Find where the given text appears and provide that cell's center as [X, Y] coordinate. 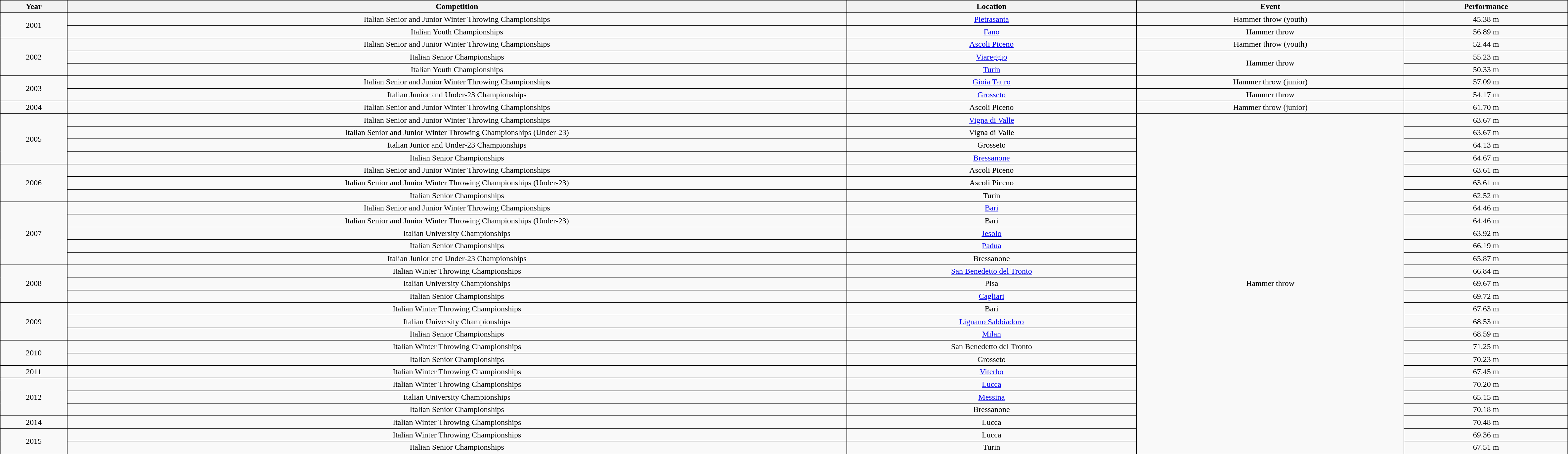
2006 [34, 183]
Viterbo [991, 372]
Event [1270, 7]
54.17 m [1486, 95]
69.36 m [1486, 435]
Cagliari [991, 296]
2007 [34, 233]
Messina [991, 397]
Location [991, 7]
68.53 m [1486, 321]
Competition [457, 7]
Viareggio [991, 57]
65.87 m [1486, 258]
66.19 m [1486, 246]
50.33 m [1486, 69]
Lignano Sabbiadoro [991, 321]
70.18 m [1486, 410]
62.52 m [1486, 196]
Performance [1486, 7]
2001 [34, 25]
65.15 m [1486, 397]
67.51 m [1486, 447]
68.59 m [1486, 334]
2010 [34, 353]
Pisa [991, 284]
Pietrasanta [991, 19]
Year [34, 7]
70.23 m [1486, 359]
64.67 m [1486, 158]
Gioia Tauro [991, 82]
2011 [34, 372]
2012 [34, 397]
63.92 m [1486, 233]
Jesolo [991, 233]
71.25 m [1486, 346]
Fano [991, 32]
67.45 m [1486, 372]
56.89 m [1486, 32]
2009 [34, 321]
57.09 m [1486, 82]
64.13 m [1486, 145]
2003 [34, 88]
66.84 m [1486, 271]
70.20 m [1486, 385]
2014 [34, 422]
2002 [34, 57]
Padua [991, 246]
55.23 m [1486, 57]
2005 [34, 139]
70.48 m [1486, 422]
2015 [34, 441]
67.63 m [1486, 309]
61.70 m [1486, 107]
52.44 m [1486, 44]
69.72 m [1486, 296]
2004 [34, 107]
69.67 m [1486, 284]
2008 [34, 284]
45.38 m [1486, 19]
Milan [991, 334]
